Return (X, Y) of the center of cell containing provided text 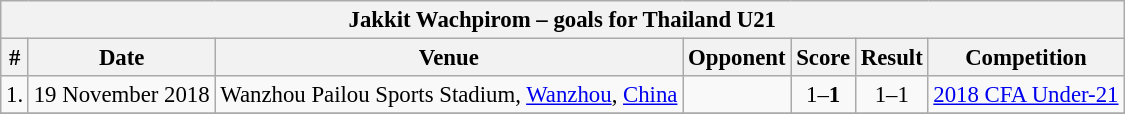
Venue (449, 58)
19 November 2018 (121, 95)
Date (121, 58)
Score (824, 58)
1. (15, 95)
Competition (1026, 58)
Result (892, 58)
Jakkit Wachpirom – goals for Thailand U21 (562, 20)
2018 CFA Under-21 (1026, 95)
Wanzhou Pailou Sports Stadium, Wanzhou, China (449, 95)
# (15, 58)
Opponent (737, 58)
